Extract the [X, Y] coordinate from the center of the cell holding the provided text.  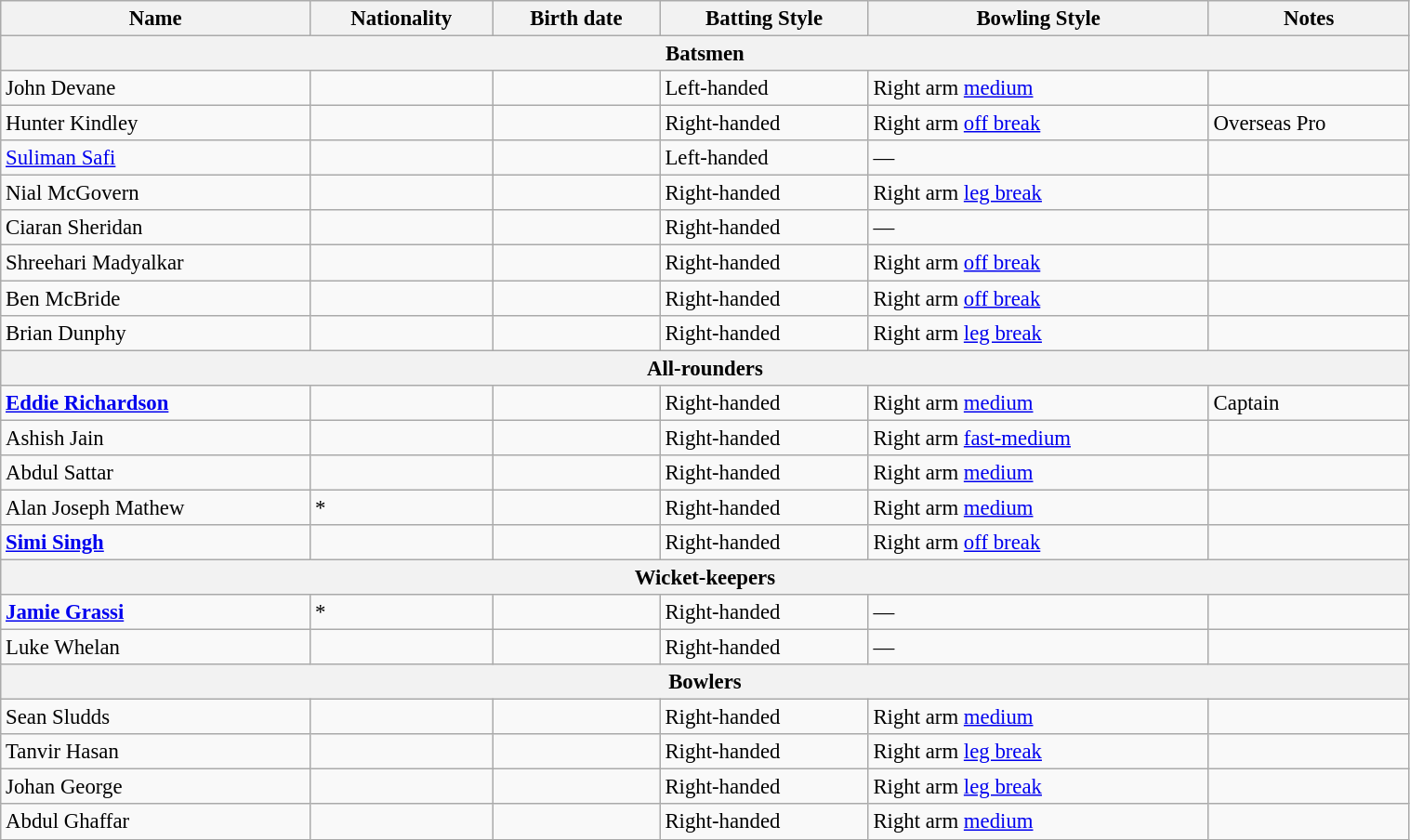
John Devane [156, 88]
Nial McGovern [156, 193]
Simi Singh [156, 543]
Eddie Richardson [156, 402]
Birth date [576, 19]
Brian Dunphy [156, 333]
All-rounders [705, 368]
Name [156, 19]
Hunter Kindley [156, 124]
Alan Joseph Mathew [156, 507]
Tanvir Hasan [156, 752]
Abdul Ghaffar [156, 822]
Batsmen [705, 54]
Bowlers [705, 682]
Jamie Grassi [156, 612]
Captain [1309, 402]
Abdul Sattar [156, 473]
Luke Whelan [156, 648]
Batting Style [764, 19]
Overseas Pro [1309, 124]
Ashish Jain [156, 438]
Right arm fast-medium [1038, 438]
Johan George [156, 787]
Nationality [402, 19]
Ben McBride [156, 298]
Notes [1309, 19]
Sean Sludds [156, 717]
Wicket-keepers [705, 577]
Ciaran Sheridan [156, 228]
Shreehari Madyalkar [156, 263]
Suliman Safi [156, 158]
Bowling Style [1038, 19]
